Return the (X, Y) coordinate for the center point of the cell that contains the specified text.  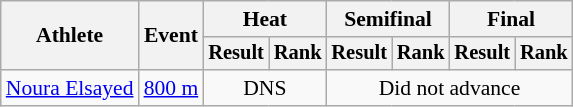
DNS (264, 88)
800 m (172, 88)
Final (512, 19)
Event (172, 36)
Did not advance (449, 88)
Semifinal (388, 19)
Athlete (70, 36)
Heat (264, 19)
Noura Elsayed (70, 88)
